Provide the (x, y) coordinate of the cell's center where the given text is located.  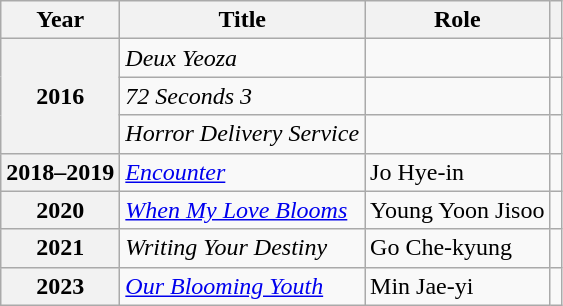
2020 (60, 210)
Our Blooming Youth (242, 286)
2023 (60, 286)
2016 (60, 96)
Min Jae-yi (458, 286)
When My Love Blooms (242, 210)
72 Seconds 3 (242, 96)
Go Che-kyung (458, 248)
Horror Delivery Service (242, 134)
Young Yoon Jisoo (458, 210)
Writing Your Destiny (242, 248)
Deux Yeoza (242, 58)
Year (60, 20)
Role (458, 20)
Title (242, 20)
2021 (60, 248)
Jo Hye-in (458, 172)
Encounter (242, 172)
2018–2019 (60, 172)
